Return [X, Y] of the center of cell containing provided text 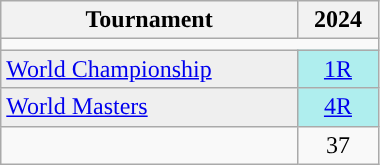
World Masters [150, 107]
37 [338, 145]
Tournament [150, 20]
1R [338, 69]
4R [338, 107]
World Championship [150, 69]
2024 [338, 20]
